Determine the (X, Y) coordinate at the center of the cell enclosing the given text.  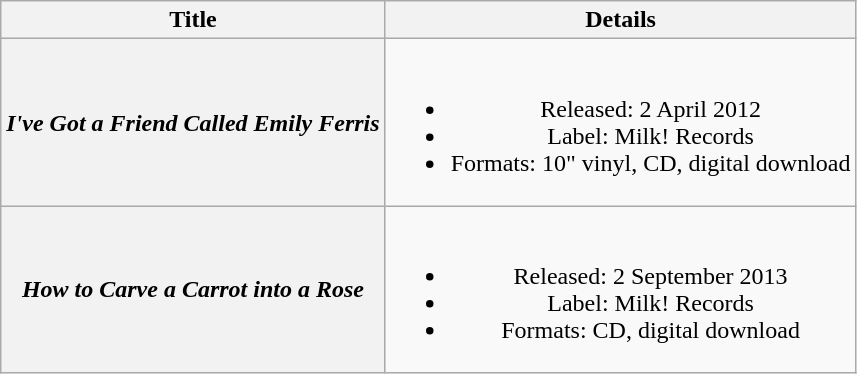
Released: 2 September 2013Label: Milk! RecordsFormats: CD, digital download (620, 290)
How to Carve a Carrot into a Rose (193, 290)
Title (193, 20)
I've Got a Friend Called Emily Ferris (193, 122)
Details (620, 20)
Released: 2 April 2012Label: Milk! RecordsFormats: 10" vinyl, CD, digital download (620, 122)
